Capture the cell that displays the provided text and extract its [X, Y] central coordinate. 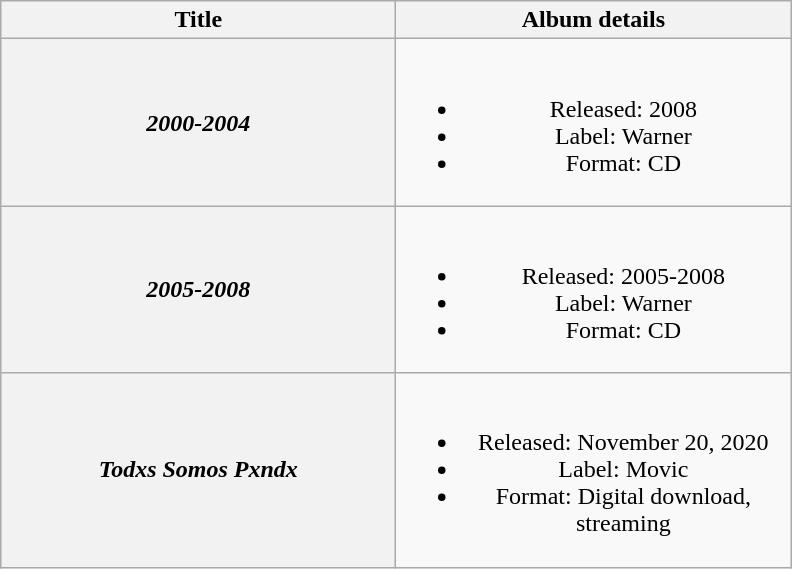
Todxs Somos Pxndx [198, 470]
2000-2004 [198, 122]
Released: November 20, 2020Label: MovicFormat: Digital download, streaming [594, 470]
Released: 2008Label: WarnerFormat: CD [594, 122]
Title [198, 20]
2005-2008 [198, 290]
Album details [594, 20]
Released: 2005-2008Label: WarnerFormat: CD [594, 290]
